Extract the [x, y] coordinate from the center of the cell holding the provided text.  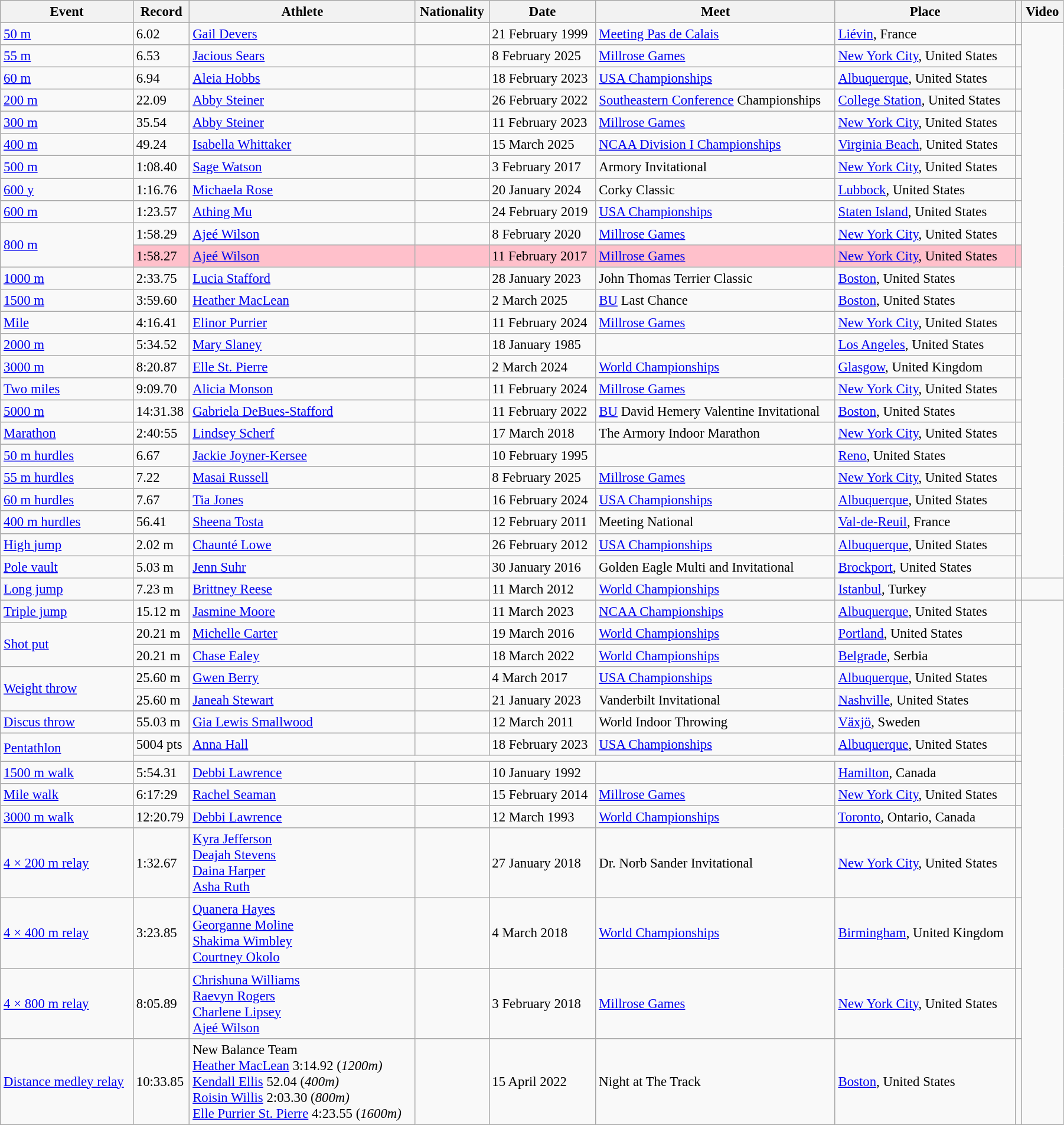
Athlete [302, 12]
Mile walk [67, 795]
9:09.70 [161, 389]
1500 m walk [67, 773]
Tia Jones [302, 500]
4 × 400 m relay [67, 933]
6.53 [161, 56]
6.67 [161, 456]
50 m hurdles [67, 456]
Chrishuna WilliamsRaevyn RogersCharlene LipseyAjeé Wilson [302, 1004]
Isabella Whittaker [302, 145]
Meeting National [716, 523]
Jasmine Moore [302, 611]
Quanera HayesGeorganne MolineShakima WimbleyCourtney Okolo [302, 933]
Marathon [67, 433]
15 March 2025 [542, 145]
2 March 2025 [542, 301]
7.23 m [161, 589]
Istanbul, Turkey [925, 589]
The Armory Indoor Marathon [716, 433]
18 January 1985 [542, 345]
20 January 2024 [542, 190]
400 m [67, 145]
55.03 m [161, 722]
10:33.85 [161, 1081]
24 February 2019 [542, 211]
Athing Mu [302, 211]
Los Angeles, United States [925, 345]
Triple jump [67, 611]
Meeting Pas de Calais [716, 34]
800 m [67, 244]
Sage Watson [302, 167]
18 March 2022 [542, 656]
Glasgow, United Kingdom [925, 367]
Gwen Berry [302, 678]
Golden Eagle Multi and Invitational [716, 567]
11 February 2017 [542, 256]
11 March 2023 [542, 611]
High jump [67, 544]
30 January 2016 [542, 567]
5.03 m [161, 567]
26 February 2022 [542, 100]
Staten Island, United States [925, 211]
Jackie Joyner-Kersee [302, 456]
Lubbock, United States [925, 190]
11 February 2022 [542, 412]
Belgrade, Serbia [925, 656]
15 April 2022 [542, 1081]
10 January 1992 [542, 773]
12 February 2011 [542, 523]
4 March 2017 [542, 678]
6.02 [161, 34]
Southeastern Conference Championships [716, 100]
Date [542, 12]
19 March 2016 [542, 634]
1:23.57 [161, 211]
Pole vault [67, 567]
6.94 [161, 79]
Place [925, 12]
Liévin, France [925, 34]
Distance medley relay [67, 1081]
2:40:55 [161, 433]
2:33.75 [161, 278]
Mary Slaney [302, 345]
12:20.79 [161, 817]
1:08.40 [161, 167]
Night at The Track [716, 1081]
1:58.29 [161, 234]
Michelle Carter [302, 634]
Video [1042, 12]
Elle St. Pierre [302, 367]
55 m [67, 56]
Gail Devers [302, 34]
Record [161, 12]
Elinor Purrier [302, 322]
49.24 [161, 145]
6:17:29 [161, 795]
Jacious Sears [302, 56]
Janeah Stewart [302, 700]
10 February 1995 [542, 456]
3000 m walk [67, 817]
Armory Invitational [716, 167]
35.54 [161, 123]
28 January 2023 [542, 278]
Rachel Seaman [302, 795]
21 February 1999 [542, 34]
8:20.87 [161, 367]
Weight throw [67, 689]
60 m hurdles [67, 500]
Chaunté Lowe [302, 544]
8:05.89 [161, 1004]
11 March 2012 [542, 589]
Kyra JeffersonDeajah StevensDaina HarperAsha Ruth [302, 863]
11 February 2023 [542, 123]
Heather MacLean [302, 301]
Pentathlon [67, 748]
Two miles [67, 389]
Reno, United States [925, 456]
Event [67, 12]
Dr. Norb Sander Invitational [716, 863]
5:34.52 [161, 345]
Nationality [452, 12]
College Station, United States [925, 100]
15.12 m [161, 611]
1:16.76 [161, 190]
Gabriela DeBues-Stafford [302, 412]
Vanderbilt Invitational [716, 700]
56.41 [161, 523]
Aleia Hobbs [302, 79]
Corky Classic [716, 190]
4 × 200 m relay [67, 863]
1:32.67 [161, 863]
5004 pts [161, 745]
Birmingham, United Kingdom [925, 933]
400 m hurdles [67, 523]
BU David Hemery Valentine Invitational [716, 412]
500 m [67, 167]
Brockport, United States [925, 567]
14:31.38 [161, 412]
26 February 2012 [542, 544]
Virginia Beach, United States [925, 145]
17 March 2018 [542, 433]
1500 m [67, 301]
2.02 m [161, 544]
600 y [67, 190]
60 m [67, 79]
8 February 2020 [542, 234]
21 January 2023 [542, 700]
Chase Ealey [302, 656]
NCAA Championships [716, 611]
5000 m [67, 412]
Meet [716, 12]
15 February 2014 [542, 795]
7.22 [161, 478]
Discus throw [67, 722]
Long jump [67, 589]
2 March 2024 [542, 367]
Toronto, Ontario, Canada [925, 817]
3 February 2017 [542, 167]
Lindsey Scherf [302, 433]
4:16.41 [161, 322]
55 m hurdles [67, 478]
27 January 2018 [542, 863]
200 m [67, 100]
3:59.60 [161, 301]
BU Last Chance [716, 301]
1:58.27 [161, 256]
Sheena Tosta [302, 523]
Brittney Reese [302, 589]
4 × 800 m relay [67, 1004]
Gia Lewis Smallwood [302, 722]
600 m [67, 211]
3:23.85 [161, 933]
Shot put [67, 645]
1000 m [67, 278]
5:54.31 [161, 773]
Alicia Monson [302, 389]
3000 m [67, 367]
Portland, United States [925, 634]
12 March 2011 [542, 722]
John Thomas Terrier Classic [716, 278]
50 m [67, 34]
300 m [67, 123]
7.67 [161, 500]
NCAA Division I Championships [716, 145]
Michaela Rose [302, 190]
Lucia Stafford [302, 278]
Hamilton, Canada [925, 773]
World Indoor Throwing [716, 722]
4 March 2018 [542, 933]
12 March 1993 [542, 817]
Val-de-Reuil, France [925, 523]
Jenn Suhr [302, 567]
New Balance TeamHeather MacLean 3:14.92 (1200m)Kendall Ellis 52.04 (400m)Roisin Willis 2:03.30 (800m)Elle Purrier St. Pierre 4:23.55 (1600m) [302, 1081]
Anna Hall [302, 745]
Mile [67, 322]
2000 m [67, 345]
16 February 2024 [542, 500]
Växjö, Sweden [925, 722]
22.09 [161, 100]
Nashville, United States [925, 700]
Masai Russell [302, 478]
3 February 2018 [542, 1004]
